Pinpoint the cell where the given text exists, returning its [X, Y] midpoint coordinate. 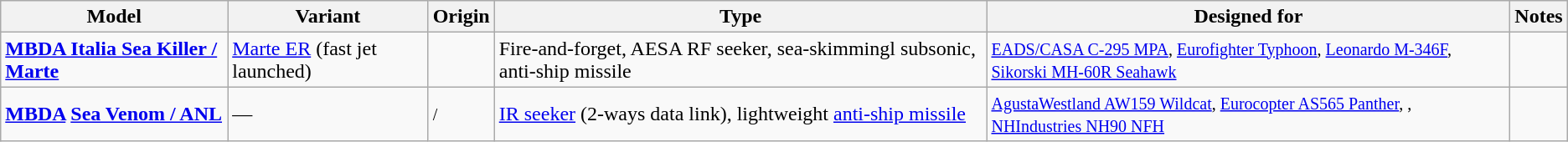
Type [740, 17]
Variant [328, 17]
Fire-and-forget, AESA RF seeker, sea-skimmingl subsonic, anti-ship missile [740, 60]
/ [461, 114]
IR seeker (2-ways data link), lightweight anti-ship missile [740, 114]
Model [114, 17]
— [328, 114]
Marte ER (fast jet launched) [328, 60]
EADS/CASA C-295 MPA, Eurofighter Typhoon, Leonardo M-346F, Sikorski MH-60R Seahawk [1248, 60]
AgustaWestland AW159 Wildcat, Eurocopter AS565 Panther, , NHIndustries NH90 NFH [1248, 114]
Notes [1539, 17]
MBDA Italia Sea Killer / Marte [114, 60]
Origin [461, 17]
MBDA Sea Venom / ANL [114, 114]
Designed for [1248, 17]
